Scan for the cell matching the given text and deliver its [x, y] coordinate at center. 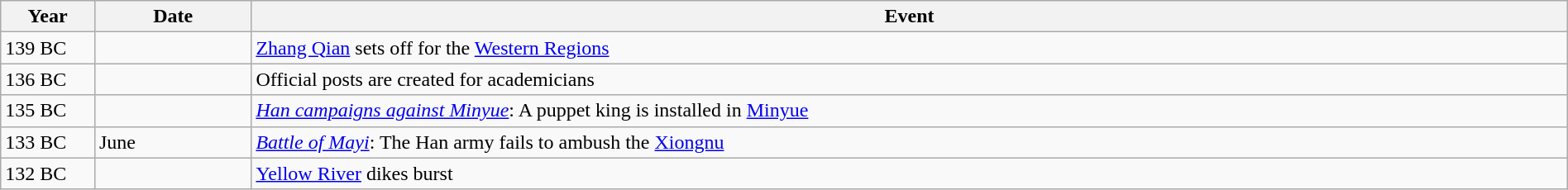
133 BC [48, 142]
136 BC [48, 79]
Date [172, 17]
Zhang Qian sets off for the Western Regions [910, 48]
Battle of Mayi: The Han army fails to ambush the Xiongnu [910, 142]
Year [48, 17]
Han campaigns against Minyue: A puppet king is installed in Minyue [910, 111]
Official posts are created for academicians [910, 79]
135 BC [48, 111]
Event [910, 17]
139 BC [48, 48]
132 BC [48, 173]
Yellow River dikes burst [910, 173]
June [172, 142]
